Locate the cell with the specified text and output its (x, y) center coordinate. 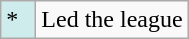
Led the league (112, 20)
* (18, 20)
